Find where the given text appears and provide that cell's center as (X, Y) coordinate. 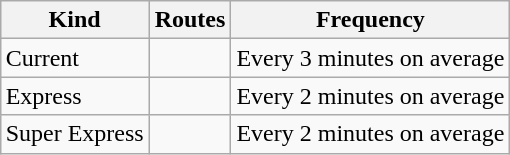
Kind (74, 20)
Routes (190, 20)
Current (74, 58)
Super Express (74, 134)
Every 3 minutes on average (370, 58)
Frequency (370, 20)
Express (74, 96)
